Detect which cell encompasses the target text, then output its (x, y) center coordinate. 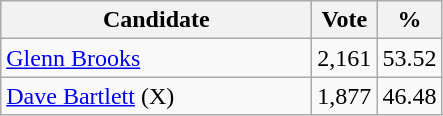
Candidate (156, 20)
46.48 (410, 96)
Glenn Brooks (156, 58)
2,161 (344, 58)
Dave Bartlett (X) (156, 96)
53.52 (410, 58)
Vote (344, 20)
1,877 (344, 96)
% (410, 20)
